Provide the [x, y] coordinate of the cell's center where the given text is located.  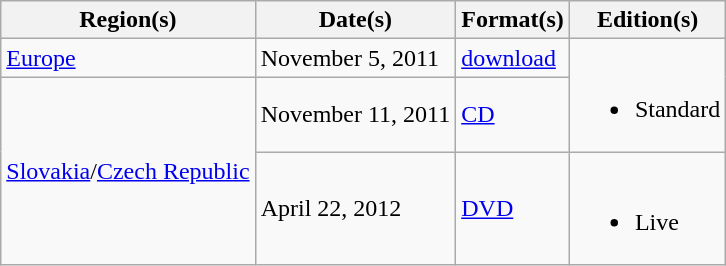
Format(s) [513, 20]
download [513, 58]
Standard [647, 96]
Europe [128, 58]
Live [647, 208]
Region(s) [128, 20]
November 11, 2011 [356, 114]
DVD [513, 208]
Date(s) [356, 20]
April 22, 2012 [356, 208]
November 5, 2011 [356, 58]
CD [513, 114]
Slovakia/Czech Republic [128, 171]
Edition(s) [647, 20]
